Capture the cell that displays the provided text and extract its [X, Y] central coordinate. 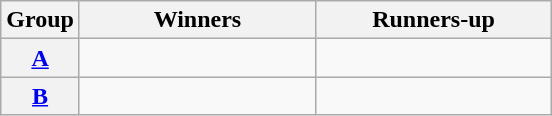
Runners-up [433, 20]
Winners [197, 20]
A [40, 58]
Group [40, 20]
B [40, 96]
